Return the (X, Y) coordinate for the center point of the cell that contains the specified text.  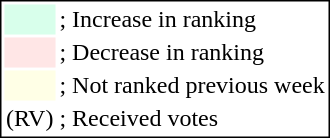
Increase in ranking (199, 19)
Not ranked previous week (199, 85)
Received votes (199, 119)
(RV) (29, 119)
Decrease in ranking (199, 53)
